Find where the given text appears and provide that cell's center as (x, y) coordinate. 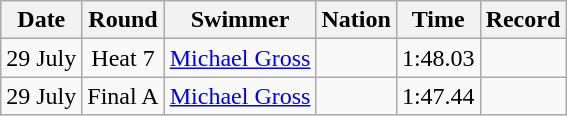
Swimmer (240, 20)
Time (438, 20)
Date (42, 20)
1:47.44 (438, 96)
Record (523, 20)
1:48.03 (438, 58)
Final A (123, 96)
Round (123, 20)
Heat 7 (123, 58)
Nation (356, 20)
